Search for the cell housing the specified text and yield its (X, Y) center coordinate. 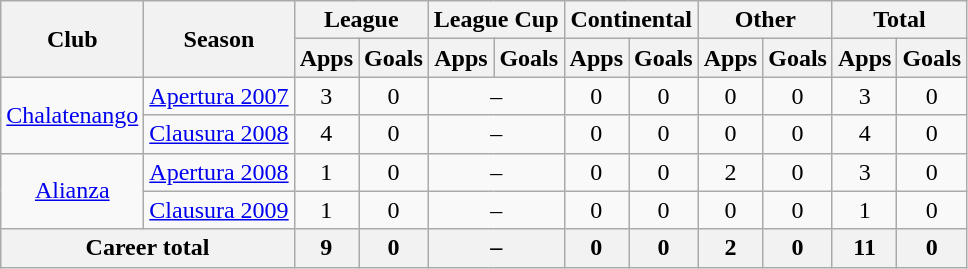
League Cup (496, 20)
Other (765, 20)
Clausura 2009 (219, 210)
Total (899, 20)
9 (326, 248)
Club (72, 39)
11 (864, 248)
Season (219, 39)
Chalatenango (72, 115)
Continental (631, 20)
League (361, 20)
Clausura 2008 (219, 134)
Alianza (72, 191)
Apertura 2007 (219, 96)
Apertura 2008 (219, 172)
Career total (148, 248)
